Search for the cell housing the specified text and yield its (X, Y) center coordinate. 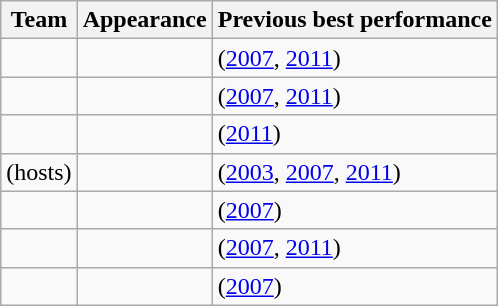
(2011) (354, 134)
(hosts) (39, 172)
Appearance (144, 20)
Team (39, 20)
(2003, 2007, 2011) (354, 172)
Previous best performance (354, 20)
